Determine the (x, y) coordinate at the center of the cell enclosing the given text.  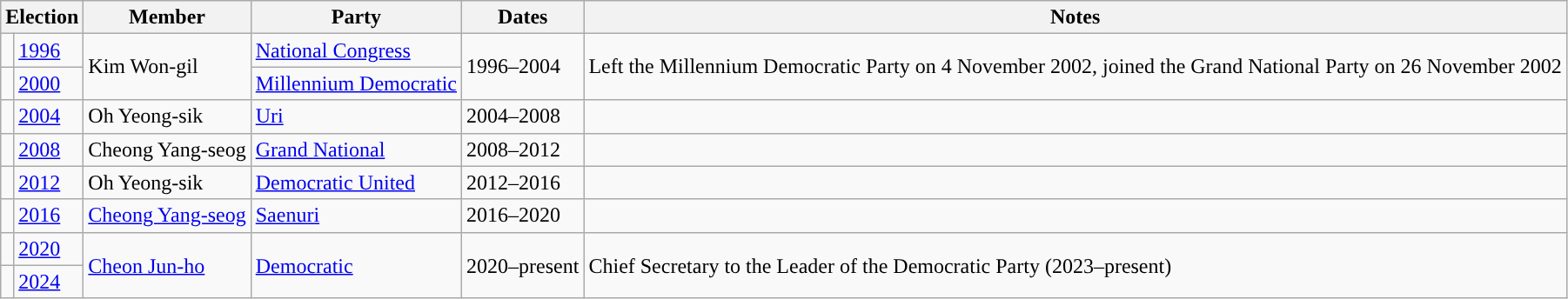
Uri (356, 116)
2004–2008 (523, 116)
Cheon Jun-ho (167, 265)
Left the Millennium Democratic Party on 4 November 2002, joined the Grand National Party on 26 November 2002 (1075, 67)
2020 (49, 249)
Notes (1075, 17)
2012–2016 (523, 183)
2020–present (523, 265)
2000 (49, 83)
Chief Secretary to the Leader of the Democratic Party (2023–present) (1075, 265)
Millennium Democratic (356, 83)
2016 (49, 216)
2004 (49, 116)
2016–2020 (523, 216)
Democratic United (356, 183)
Dates (523, 17)
2008–2012 (523, 149)
Member (167, 17)
2008 (49, 149)
Saenuri (356, 216)
Democratic (356, 265)
National Congress (356, 50)
Kim Won-gil (167, 67)
2012 (49, 183)
1996 (49, 50)
2024 (49, 282)
Grand National (356, 149)
Party (356, 17)
1996–2004 (523, 67)
Election (42, 17)
